Pinpoint the cell where the given text exists, returning its (x, y) midpoint coordinate. 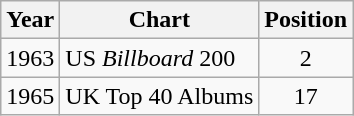
2 (306, 58)
Chart (160, 20)
Year (30, 20)
1965 (30, 96)
UK Top 40 Albums (160, 96)
US Billboard 200 (160, 58)
17 (306, 96)
1963 (30, 58)
Position (306, 20)
